Provide the [X, Y] coordinate of the cell's center where the given text is located.  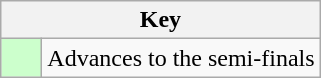
Advances to the semi-finals [181, 58]
Key [160, 20]
